Pinpoint the cell where the given text exists, returning its [x, y] midpoint coordinate. 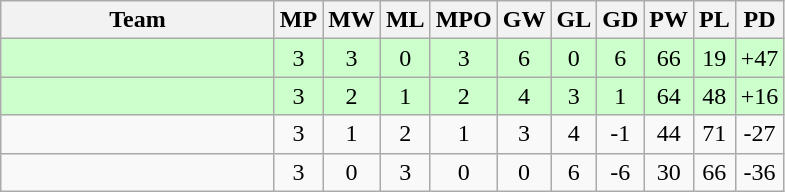
-6 [620, 172]
48 [714, 96]
71 [714, 134]
MP [298, 20]
+16 [760, 96]
-27 [760, 134]
PL [714, 20]
-1 [620, 134]
30 [669, 172]
GW [524, 20]
+47 [760, 58]
MPO [464, 20]
64 [669, 96]
-36 [760, 172]
GL [574, 20]
GD [620, 20]
PD [760, 20]
MW [352, 20]
ML [405, 20]
19 [714, 58]
44 [669, 134]
PW [669, 20]
Team [138, 20]
